Return the (X, Y) coordinate for the center point of the cell that contains the specified text.  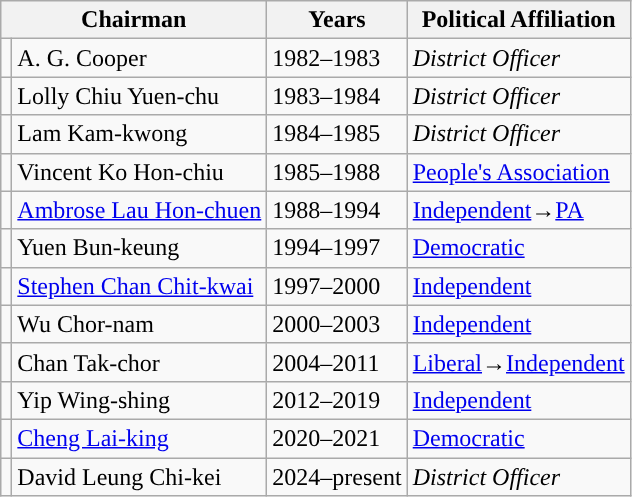
Chan Tak-chor (140, 362)
1984–1985 (337, 134)
1982–1983 (337, 58)
1985–1988 (337, 172)
People's Association (518, 172)
Yuen Bun-keung (140, 248)
1983–1984 (337, 96)
Cheng Lai-king (140, 438)
Lam Kam-kwong (140, 134)
2024–present (337, 477)
Ambrose Lau Hon-chuen (140, 210)
Stephen Chan Chit-kwai (140, 286)
1994–1997 (337, 248)
Wu Chor-nam (140, 324)
Chairman (134, 20)
2012–2019 (337, 400)
Yip Wing-shing (140, 400)
Independent→PA (518, 210)
2020–2021 (337, 438)
1997–2000 (337, 286)
Political Affiliation (518, 20)
A. G. Cooper (140, 58)
1988–1994 (337, 210)
2000–2003 (337, 324)
Years (337, 20)
Lolly Chiu Yuen-chu (140, 96)
David Leung Chi-kei (140, 477)
Liberal→Independent (518, 362)
Vincent Ko Hon-chiu (140, 172)
2004–2011 (337, 362)
